Pinpoint the cell where the given text exists, returning its [x, y] midpoint coordinate. 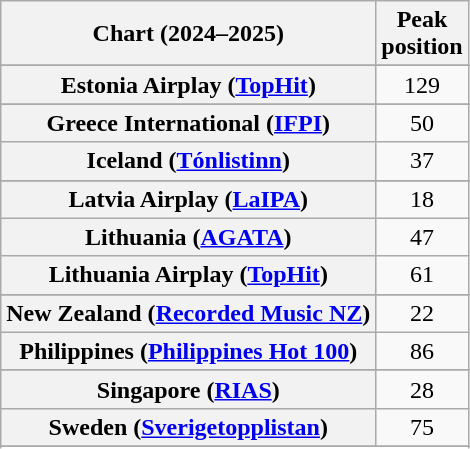
Estonia Airplay (TopHit) [188, 85]
Greece International (IFPI) [188, 123]
50 [422, 123]
Latvia Airplay (LaIPA) [188, 199]
47 [422, 237]
61 [422, 275]
18 [422, 199]
Iceland (Tónlistinn) [188, 161]
Lithuania (AGATA) [188, 237]
Philippines (Philippines Hot 100) [188, 351]
129 [422, 85]
New Zealand (Recorded Music NZ) [188, 313]
86 [422, 351]
28 [422, 389]
Lithuania Airplay (TopHit) [188, 275]
Chart (2024–2025) [188, 34]
75 [422, 427]
Sweden (Sverigetopplistan) [188, 427]
37 [422, 161]
Peakposition [422, 34]
22 [422, 313]
Singapore (RIAS) [188, 389]
